Output the (X, Y) coordinate of the center of the cell containing the given text.  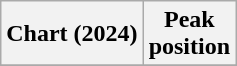
Chart (2024) (72, 34)
Peakposition (189, 34)
